Return (x, y) of the center of cell containing provided text 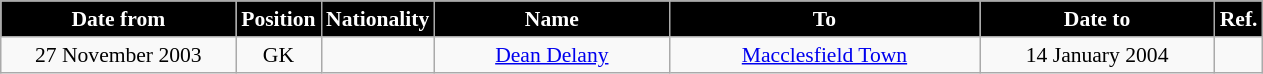
Name (552, 19)
Dean Delany (552, 55)
Nationality (378, 19)
Macclesfield Town (824, 55)
To (824, 19)
Position (278, 19)
14 January 2004 (1098, 55)
Date from (118, 19)
27 November 2003 (118, 55)
Ref. (1239, 19)
Date to (1098, 19)
GK (278, 55)
